Identify which cell holds the provided text, then report its [X, Y] central coordinate. 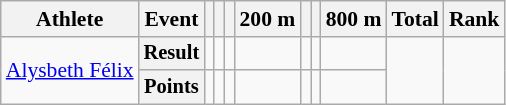
Event [172, 19]
Athlete [70, 19]
Points [172, 87]
Total [416, 19]
200 m [268, 19]
Rank [474, 19]
Result [172, 54]
Alysbeth Félix [70, 70]
800 m [354, 19]
